Detect which cell encompasses the target text, then output its [x, y] center coordinate. 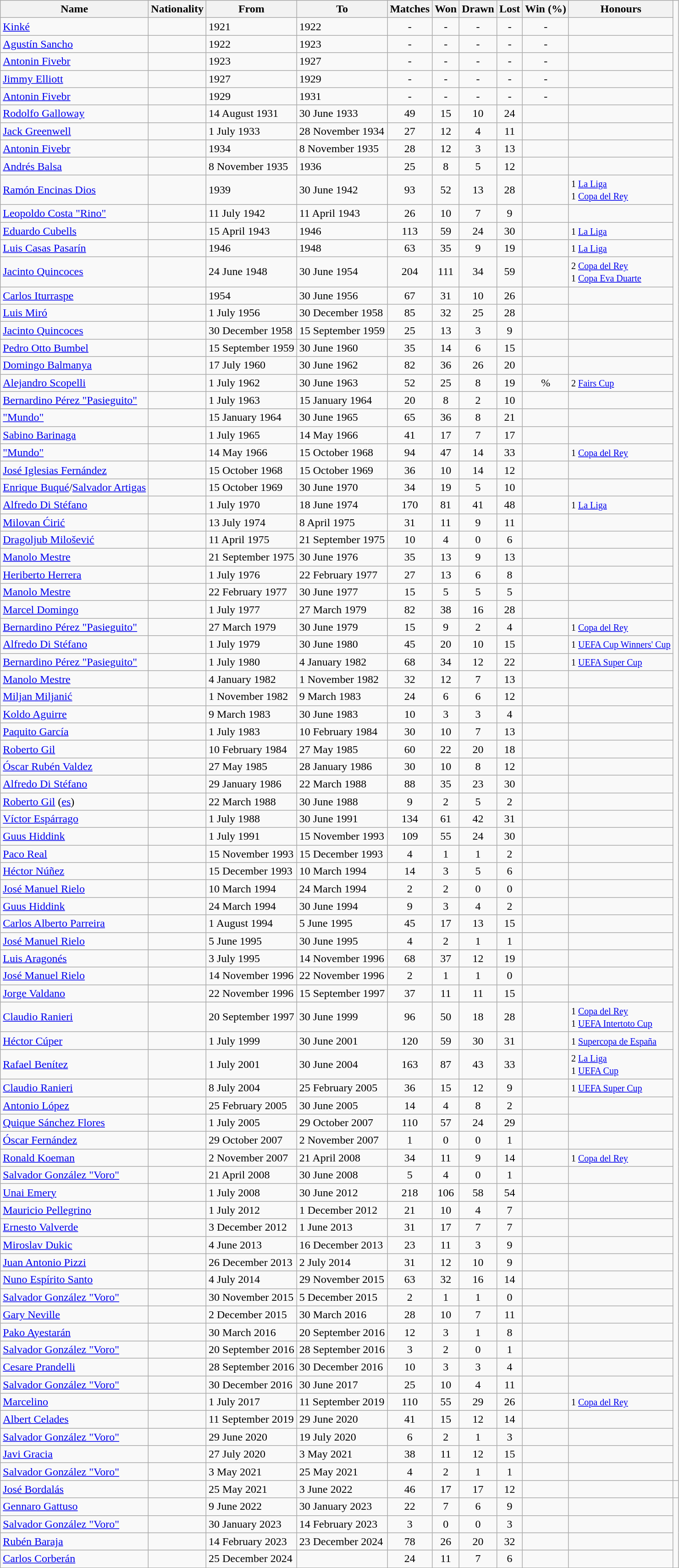
30 June 1954 [342, 272]
5 December 2015 [342, 1297]
1 July 2001 [252, 1064]
1954 [252, 296]
113 [410, 231]
1 July 1988 [252, 819]
Miljan Miljanić [74, 697]
1936 [342, 166]
Won [446, 9]
Ernesto Valverde [74, 1227]
60 [410, 749]
Luis Aragonés [74, 958]
Unai Emery [74, 1193]
Enrique Buqué/Salvador Artigas [74, 487]
106 [446, 1193]
30 June 1983 [342, 714]
1 Supercopa de España [621, 1040]
26 December 2013 [252, 1262]
Javi Gracia [74, 1454]
85 [410, 313]
3 June 2022 [342, 1489]
Paquito García [74, 732]
1 July 1933 [252, 131]
Víctor Espárrago [74, 819]
1 July 1970 [252, 505]
16 December 2013 [342, 1245]
1 Copa del Rey1 UEFA Intertoto Cup [621, 1017]
Mauricio Pellegrino [74, 1210]
1939 [252, 190]
57 [446, 1123]
17 July 1960 [252, 365]
25 December 2024 [252, 1559]
29 November 2015 [342, 1280]
Win (%) [546, 9]
30 June 1980 [342, 644]
58 [478, 1193]
19 July 2020 [342, 1437]
163 [410, 1064]
1 July 1979 [252, 644]
Quique Sánchez Flores [74, 1123]
Óscar Fernández [74, 1140]
Alejandro Scopelli [74, 383]
30 June 2008 [342, 1175]
Roberto Gil [74, 749]
Lost [509, 9]
20 September 1997 [252, 1017]
30 June 1942 [342, 190]
1 July 1956 [252, 313]
1 July 2012 [252, 1210]
José Iglesias Fernández [74, 470]
Honours [621, 9]
42 [478, 819]
1 UEFA Cup Winners' Cup [621, 644]
11 April 1943 [342, 213]
28 January 1986 [342, 766]
61 [446, 819]
24 June 1948 [252, 272]
1 July 1962 [252, 383]
1 July 1980 [252, 662]
1 July 1963 [252, 400]
81 [446, 505]
15 September 1997 [342, 993]
96 [410, 1017]
Carlos Alberto Parreira [74, 924]
170 [410, 505]
Miroslav Dukic [74, 1245]
Pedro Otto Bumbel [74, 348]
88 [410, 784]
67 [410, 296]
8 July 2004 [252, 1088]
65 [410, 418]
Rodolfo Galloway [74, 114]
1 July 2017 [252, 1402]
Rafael Benítez [74, 1064]
1 La Liga1 Copa del Rey [621, 190]
54 [509, 1193]
From [252, 9]
120 [410, 1040]
30 June 1963 [342, 383]
Roberto Gil (es) [74, 802]
Jack Greenwell [74, 131]
30 June 2005 [342, 1105]
1 July 1976 [252, 575]
2 Fairs Cup [621, 383]
111 [446, 272]
14 August 1931 [252, 114]
Marcel Domingo [74, 610]
30 June 1977 [342, 592]
Héctor Núñez [74, 871]
Cesare Prandelli [74, 1367]
2 December 2015 [252, 1315]
Eduardo Cubells [74, 231]
30 June 1999 [342, 1017]
Ramón Encinas Dios [74, 190]
Pako Ayestarán [74, 1332]
93 [410, 190]
José Bordalás [74, 1489]
1948 [342, 248]
8 April 1975 [342, 522]
11 July 1942 [252, 213]
Gennaro Gattuso [74, 1507]
30 November 2015 [252, 1297]
94 [410, 452]
Rubén Baraja [74, 1541]
1 August 1994 [252, 924]
18 June 1974 [342, 505]
13 July 1974 [252, 522]
30 June 1970 [342, 487]
30 June 1979 [342, 627]
Luis Miró [74, 313]
Agustín Sancho [74, 44]
1 July 2005 [252, 1123]
Domingo Balmanya [74, 365]
1 July 2008 [252, 1193]
1 July 1965 [252, 435]
87 [446, 1064]
29 January 1986 [252, 784]
47 [446, 452]
To [342, 9]
48 [509, 505]
Drawn [478, 9]
49 [410, 114]
43 [478, 1064]
2 Copa del Rey1 Copa Eva Duarte [621, 272]
Name [74, 9]
1934 [252, 149]
78 [410, 1541]
3 July 1995 [252, 958]
Heriberto Herrera [74, 575]
Matches [410, 9]
30 June 1976 [342, 557]
Paco Real [74, 854]
Koldo Aguirre [74, 714]
30 June 1956 [342, 296]
218 [410, 1193]
30 June 1994 [342, 906]
Antonio López [74, 1105]
Leopoldo Costa "Rino" [74, 213]
Jorge Valdano [74, 993]
1 June 2013 [342, 1227]
30 June 2017 [342, 1385]
30 June 1933 [342, 114]
9 June 2022 [252, 1507]
46 [410, 1489]
2 La Liga1 UEFA Cup [621, 1064]
30 June 1995 [342, 941]
Gary Neville [74, 1315]
1921 [252, 27]
Sabino Barinaga [74, 435]
30 June 1962 [342, 365]
1 July 1991 [252, 836]
30 June 2001 [342, 1040]
1931 [342, 96]
1 July 1977 [252, 610]
204 [410, 272]
Dragoljub Milošević [74, 540]
Carlos Corberán [74, 1559]
Óscar Rubén Valdez [74, 766]
109 [410, 836]
30 June 1991 [342, 819]
50 [446, 1017]
Jimmy Elliott [74, 79]
Albert Celades [74, 1419]
30 June 1960 [342, 348]
11 April 1975 [252, 540]
30 June 2012 [342, 1193]
1 July 1983 [252, 732]
23 December 2024 [342, 1541]
3 December 2012 [252, 1227]
Kinké [74, 27]
Nationality [177, 9]
15 April 1943 [252, 231]
28 November 1934 [342, 131]
Andrés Balsa [74, 166]
Carlos Iturraspe [74, 296]
4 July 2014 [252, 1280]
4 June 2013 [252, 1245]
2 July 2014 [342, 1262]
30 June 2004 [342, 1064]
% [546, 383]
Luis Casas Pasarín [74, 248]
134 [410, 819]
1 December 2012 [342, 1210]
Marcelino [74, 1402]
Ronald Koeman [74, 1158]
Nuno Espírito Santo [74, 1280]
30 June 1988 [342, 802]
27 July 2020 [252, 1454]
Héctor Cúper [74, 1040]
30 June 1965 [342, 418]
1 July 1999 [252, 1040]
Juan Antonio Pizzi [74, 1262]
Milovan Ćirić [74, 522]
